Capture the cell that displays the provided text and extract its [x, y] central coordinate. 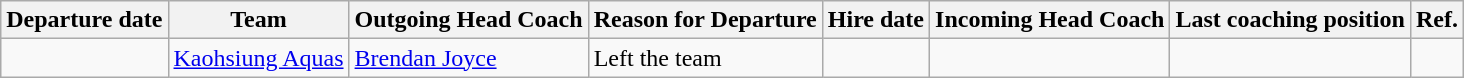
Left the team [705, 58]
Ref. [1436, 20]
Last coaching position [1290, 20]
Brendan Joyce [468, 58]
Team [258, 20]
Outgoing Head Coach [468, 20]
Kaohsiung Aquas [258, 58]
Incoming Head Coach [1050, 20]
Departure date [84, 20]
Reason for Departure [705, 20]
Hire date [876, 20]
